Search for the cell housing the specified text and yield its [x, y] center coordinate. 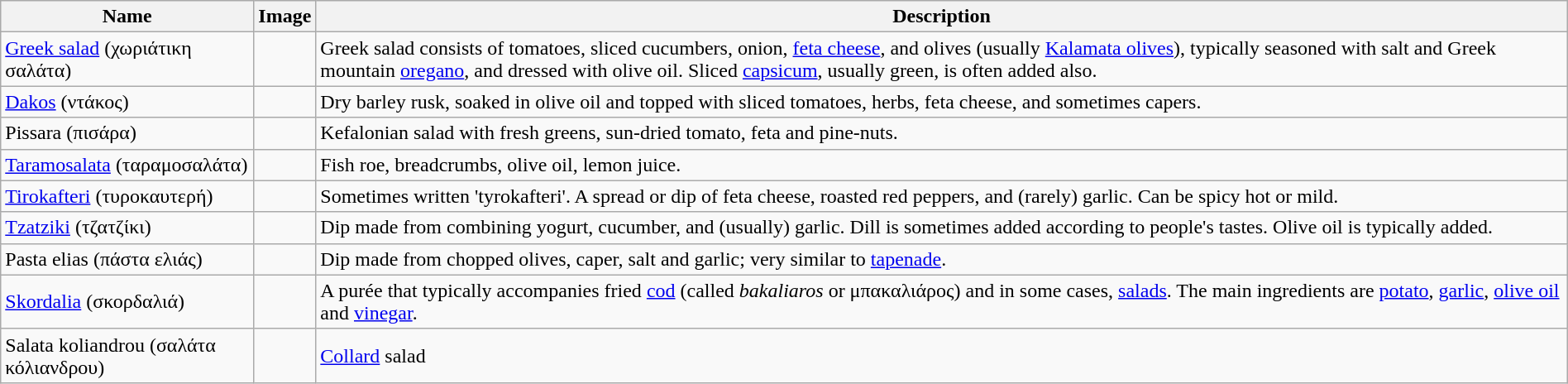
Dry barley rusk, soaked in olive oil and topped with sliced tomatoes, herbs, feta cheese, and sometimes capers. [941, 102]
Dip made from combining yogurt, cucumber, and (usually) garlic. Dill is sometimes added according to people's tastes. Olive oil is typically added. [941, 228]
Tirokafteri (τυροκαυτερή) [127, 196]
Collard salad [941, 356]
Name [127, 17]
Skordalia (σκορδαλιά) [127, 301]
Sometimes written 'tyrokafteri'. A spread or dip of feta cheese, roasted red peppers, and (rarely) garlic. Can be spicy hot or mild. [941, 196]
Greek salad (χωριάτικη σαλάτα) [127, 60]
Salata koliandrou (σαλάτα κόλιανδρου) [127, 356]
Taramosalata (ταραμοσαλάτα) [127, 165]
Tzatziki (τζατζίκι) [127, 228]
Pasta elias (πάστα ελιάς) [127, 259]
Description [941, 17]
Pissara (πισάρα) [127, 133]
Image [284, 17]
Kefalonian salad with fresh greens, sun-dried tomato, feta and pine-nuts. [941, 133]
Dip made from chopped olives, caper, salt and garlic; very similar to tapenade. [941, 259]
Dakos (ντάκος) [127, 102]
Fish roe, breadcrumbs, olive oil, lemon juice. [941, 165]
